For the text-containing cell, return its midpoint in (x, y) coordinate format. 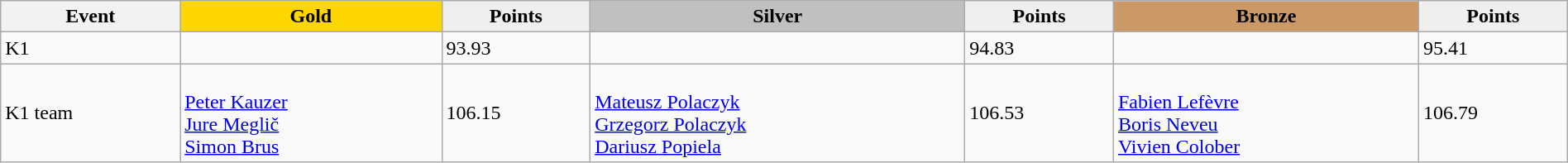
K1 team (91, 113)
106.53 (1040, 113)
106.79 (1493, 113)
106.15 (516, 113)
Fabien LefèvreBoris NeveuVivien Colober (1265, 113)
K1 (91, 48)
Silver (777, 17)
Bronze (1265, 17)
94.83 (1040, 48)
Gold (311, 17)
Event (91, 17)
93.93 (516, 48)
95.41 (1493, 48)
Peter KauzerJure MegličSimon Brus (311, 113)
Mateusz PolaczykGrzegorz PolaczykDariusz Popiela (777, 113)
